For the text-containing cell, return its midpoint in [X, Y] coordinate format. 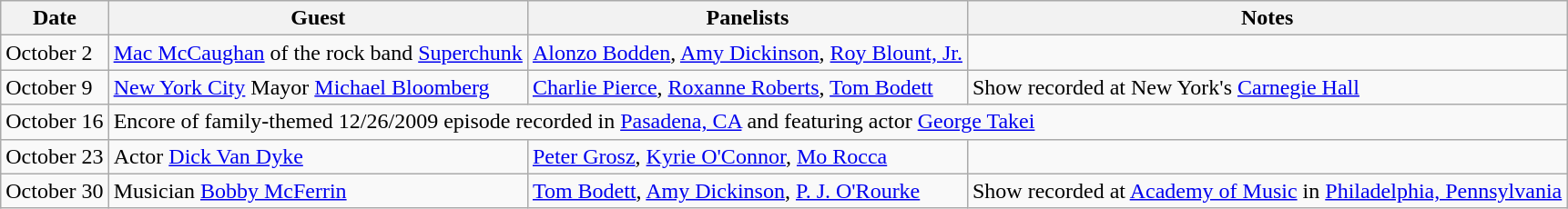
Tom Bodett, Amy Dickinson, P. J. O'Rourke [747, 191]
Encore of family-themed 12/26/2009 episode recorded in Pasadena, CA and featuring actor George Takei [838, 122]
October 2 [55, 53]
Actor Dick Van Dyke [318, 156]
Peter Grosz, Kyrie O'Connor, Mo Rocca [747, 156]
Date [55, 18]
Notes [1267, 18]
October 9 [55, 87]
Show recorded at Academy of Music in Philadelphia, Pennsylvania [1267, 191]
New York City Mayor Michael Bloomberg [318, 87]
Charlie Pierce, Roxanne Roberts, Tom Bodett [747, 87]
Alonzo Bodden, Amy Dickinson, Roy Blount, Jr. [747, 53]
October 23 [55, 156]
Guest [318, 18]
Musician Bobby McFerrin [318, 191]
Panelists [747, 18]
Mac McCaughan of the rock band Superchunk [318, 53]
October 16 [55, 122]
Show recorded at New York's Carnegie Hall [1267, 87]
October 30 [55, 191]
